Determine the [X, Y] coordinate at the center of the cell enclosing the given text.  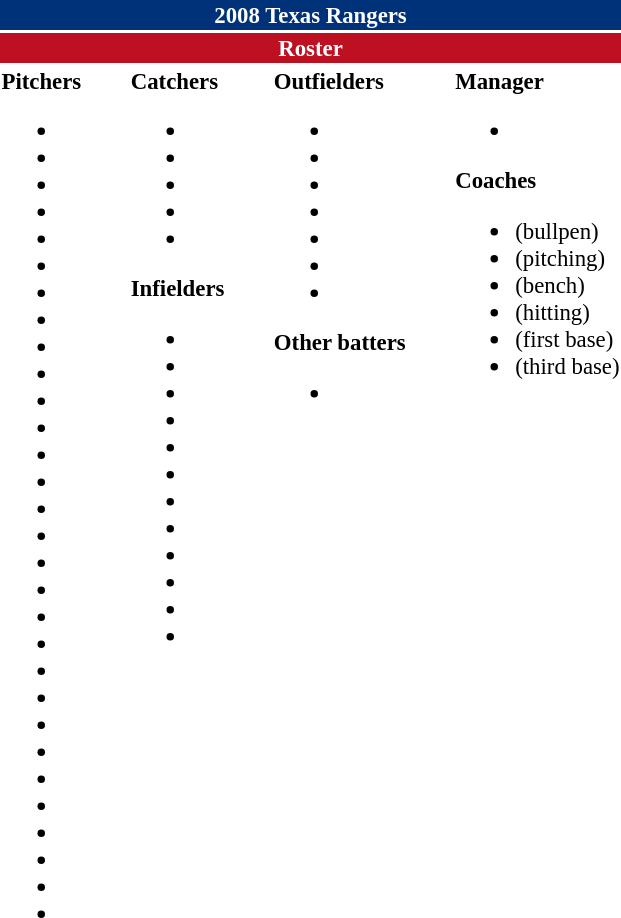
2008 Texas Rangers [310, 15]
Roster [310, 48]
